Scan for the cell matching the given text and deliver its (X, Y) coordinate at center. 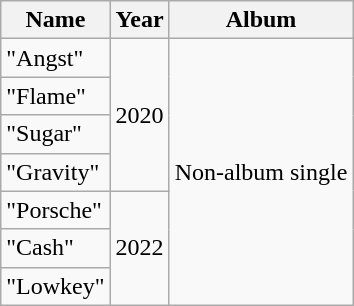
Album (261, 20)
"Sugar" (56, 134)
"Angst" (56, 58)
"Flame" (56, 96)
Non-album single (261, 172)
Year (140, 20)
2020 (140, 115)
"Gravity" (56, 172)
"Lowkey" (56, 286)
"Cash" (56, 248)
2022 (140, 248)
Name (56, 20)
"Porsche" (56, 210)
